Return (X, Y) of the center of cell containing provided text 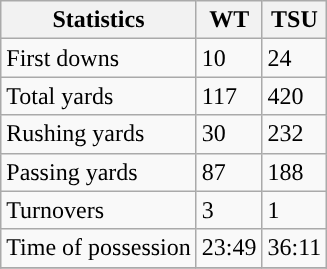
Passing yards (99, 172)
23:49 (229, 248)
TSU (294, 20)
87 (229, 172)
232 (294, 134)
Time of possession (99, 248)
Turnovers (99, 210)
Statistics (99, 20)
WT (229, 20)
188 (294, 172)
Total yards (99, 96)
36:11 (294, 248)
3 (229, 210)
420 (294, 96)
117 (229, 96)
24 (294, 58)
Rushing yards (99, 134)
30 (229, 134)
10 (229, 58)
1 (294, 210)
First downs (99, 58)
